Return the (x, y) coordinate for the center point of the cell that contains the specified text.  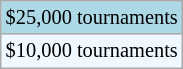
$25,000 tournaments (92, 17)
$10,000 tournaments (92, 51)
